Provide the (X, Y) coordinate of the cell's center where the given text is located.  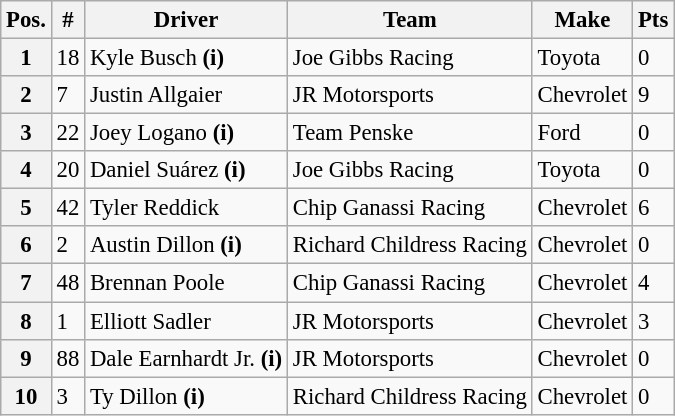
10 (26, 396)
Brennan Poole (186, 283)
8 (26, 321)
42 (68, 208)
Kyle Busch (i) (186, 58)
5 (26, 208)
Pos. (26, 20)
Make (582, 20)
Team Penske (410, 133)
Daniel Suárez (i) (186, 170)
Justin Allgaier (186, 95)
Team (410, 20)
88 (68, 358)
Dale Earnhardt Jr. (i) (186, 358)
22 (68, 133)
20 (68, 170)
Ford (582, 133)
# (68, 20)
48 (68, 283)
Austin Dillon (i) (186, 245)
18 (68, 58)
Ty Dillon (i) (186, 396)
Elliott Sadler (186, 321)
Driver (186, 20)
Tyler Reddick (186, 208)
Pts (654, 20)
Joey Logano (i) (186, 133)
